Search for the cell housing the specified text and yield its [X, Y] center coordinate. 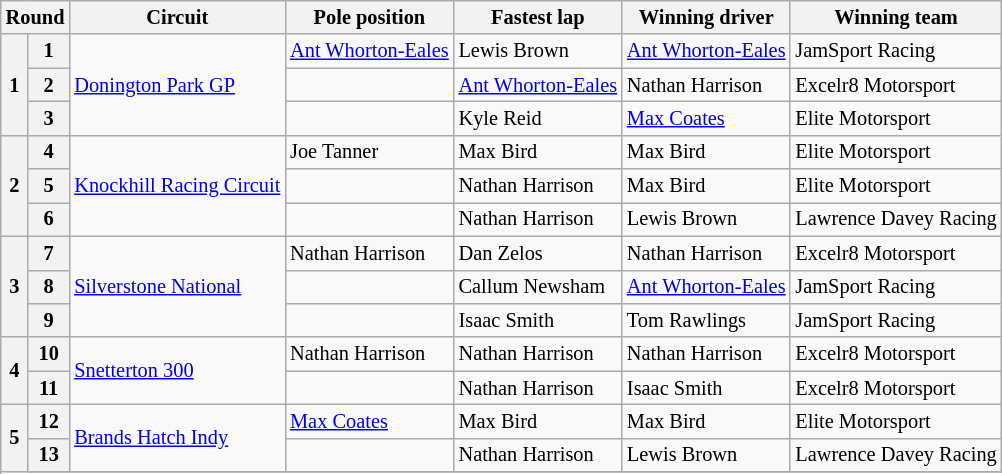
10 [48, 354]
Pole position [369, 17]
Snetterton 300 [177, 370]
8 [48, 287]
Joe Tanner [369, 152]
Callum Newsham [538, 287]
7 [48, 253]
Dan Zelos [538, 253]
Winning team [896, 17]
11 [48, 388]
Winning driver [706, 17]
6 [48, 219]
Knockhill Racing Circuit [177, 186]
Silverstone National [177, 286]
Kyle Reid [538, 118]
Round [36, 17]
Brands Hatch Indy [177, 438]
Fastest lap [538, 17]
Circuit [177, 17]
Donington Park GP [177, 84]
9 [48, 320]
12 [48, 421]
Tom Rawlings [706, 320]
13 [48, 455]
